Return [x, y] of the center of cell containing provided text 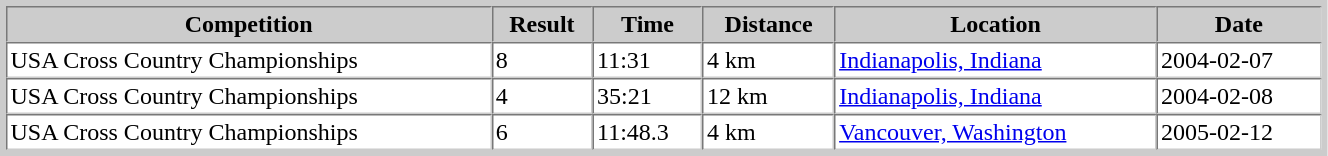
35:21 [648, 96]
2005-02-12 [1238, 132]
11:48.3 [648, 132]
8 [542, 60]
Location [996, 24]
Time [648, 24]
2004-02-08 [1238, 96]
12 km [769, 96]
11:31 [648, 60]
Vancouver, Washington [996, 132]
Distance [769, 24]
4 [542, 96]
Date [1238, 24]
2004-02-07 [1238, 60]
6 [542, 132]
Competition [248, 24]
Result [542, 24]
